Detect which cell encompasses the target text, then output its [X, Y] center coordinate. 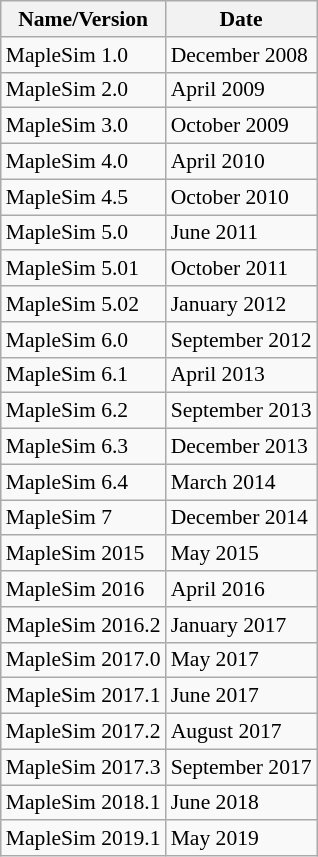
September 2013 [242, 411]
December 2008 [242, 55]
MapleSim 2017.1 [84, 696]
December 2013 [242, 447]
January 2017 [242, 625]
September 2012 [242, 340]
MapleSim 2019.1 [84, 839]
June 2018 [242, 803]
MapleSim 5.01 [84, 269]
MapleSim 5.0 [84, 233]
June 2011 [242, 233]
April 2016 [242, 589]
October 2010 [242, 197]
May 2017 [242, 660]
MapleSim 6.0 [84, 340]
MapleSim 2018.1 [84, 803]
April 2009 [242, 90]
MapleSim 7 [84, 518]
May 2015 [242, 554]
MapleSim 6.4 [84, 482]
MapleSim 4.0 [84, 162]
August 2017 [242, 732]
March 2014 [242, 482]
January 2012 [242, 304]
MapleSim 6.2 [84, 411]
October 2011 [242, 269]
MapleSim 4.5 [84, 197]
MapleSim 2017.2 [84, 732]
Date [242, 19]
MapleSim 5.02 [84, 304]
June 2017 [242, 696]
April 2013 [242, 375]
MapleSim 2015 [84, 554]
December 2014 [242, 518]
MapleSim 2017.3 [84, 767]
MapleSim 6.3 [84, 447]
April 2010 [242, 162]
Name/Version [84, 19]
May 2019 [242, 839]
MapleSim 3.0 [84, 126]
MapleSim 2017.0 [84, 660]
MapleSim 6.1 [84, 375]
MapleSim 2016.2 [84, 625]
MapleSim 2016 [84, 589]
October 2009 [242, 126]
September 2017 [242, 767]
MapleSim 1.0 [84, 55]
MapleSim 2.0 [84, 90]
